Return the (X, Y) coordinate for the center point of the cell that contains the specified text.  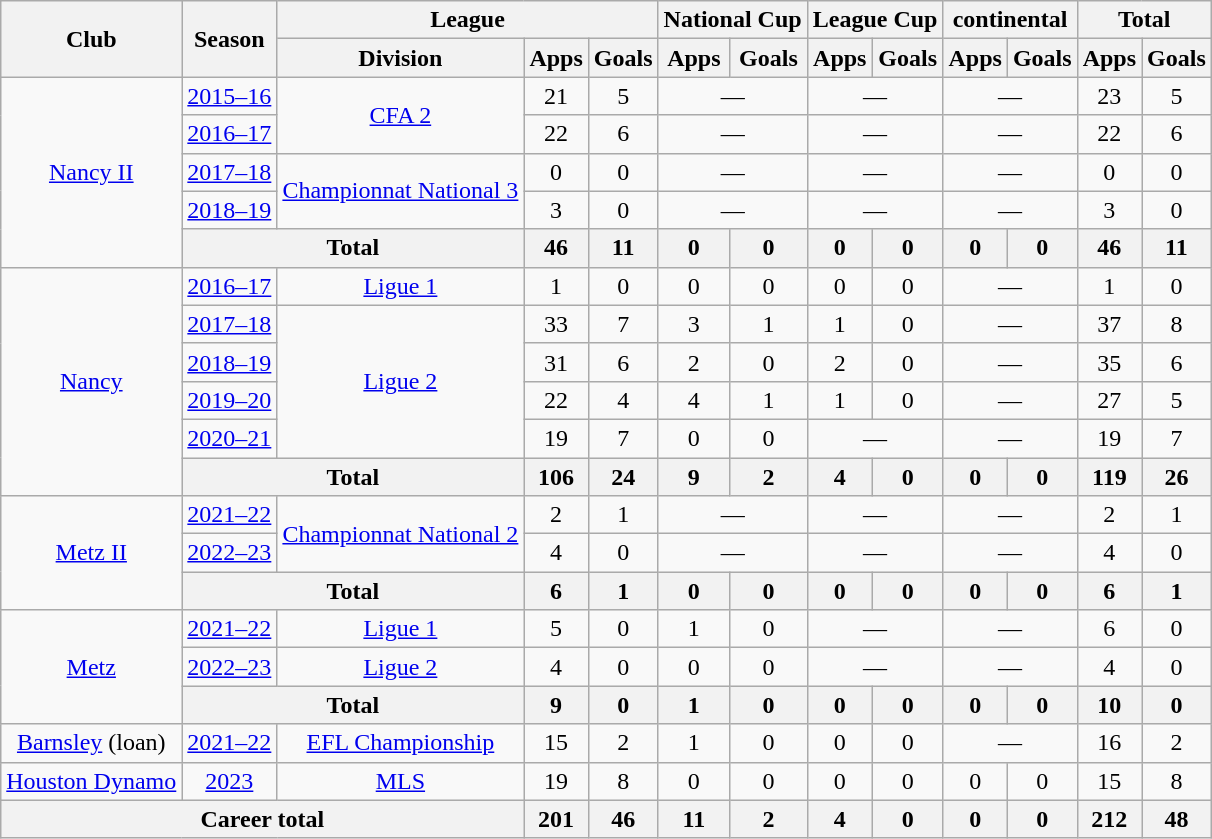
212 (1109, 819)
Barnsley (loan) (92, 743)
National Cup (732, 20)
Championnat National 3 (400, 191)
Nancy (92, 381)
2023 (230, 781)
35 (1109, 362)
26 (1177, 477)
21 (556, 96)
31 (556, 362)
MLS (400, 781)
EFL Championship (400, 743)
Division (400, 58)
Season (230, 39)
2015–16 (230, 96)
Career total (262, 819)
Houston Dynamo (92, 781)
Nancy II (92, 172)
106 (556, 477)
24 (623, 477)
Metz II (92, 553)
23 (1109, 96)
Club (92, 39)
League (468, 20)
2019–20 (230, 400)
201 (556, 819)
2020–21 (230, 438)
CFA 2 (400, 115)
Metz (92, 667)
27 (1109, 400)
continental (1010, 20)
33 (556, 324)
37 (1109, 324)
Championnat National 2 (400, 534)
119 (1109, 477)
16 (1109, 743)
10 (1109, 705)
League Cup (875, 20)
48 (1177, 819)
